Extract the [X, Y] coordinate from the center of the cell holding the provided text.  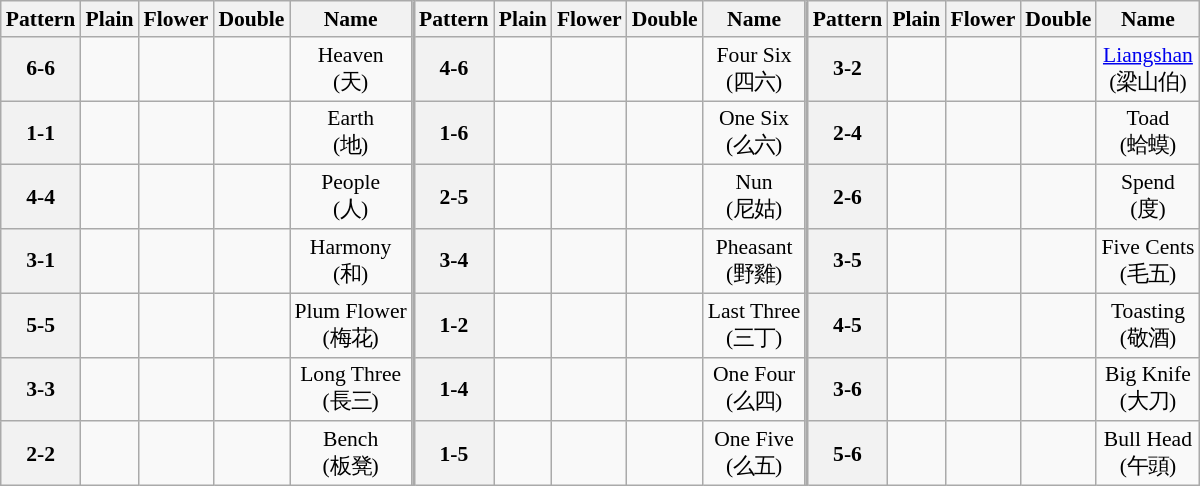
One Four(么四) [754, 389]
Plum Flower(梅花) [351, 325]
4-6 [454, 69]
1-5 [454, 454]
1-1 [41, 133]
One Six(么六) [754, 133]
1-6 [454, 133]
People(人) [351, 197]
Four Six(四六) [754, 69]
3-5 [848, 261]
Spend(度) [1148, 197]
3-3 [41, 389]
3-6 [848, 389]
One Five(么五) [754, 454]
Big Knife(大刀) [1148, 389]
2-5 [454, 197]
6-6 [41, 69]
Heaven(天) [351, 69]
Harmony(和) [351, 261]
Toad(蛤蟆) [1148, 133]
4-4 [41, 197]
Liangshan(梁山伯) [1148, 69]
1-4 [454, 389]
Bull Head(午頭) [1148, 454]
Long Three(長三) [351, 389]
Earth(地) [351, 133]
Bench(板凳) [351, 454]
4-5 [848, 325]
Five Cents(毛五) [1148, 261]
3-4 [454, 261]
1-2 [454, 325]
2-2 [41, 454]
5-6 [848, 454]
3-1 [41, 261]
Pheasant(野雞) [754, 261]
2-4 [848, 133]
3-2 [848, 69]
Last Three(三丁) [754, 325]
Nun(尼姑) [754, 197]
5-5 [41, 325]
2-6 [848, 197]
Toasting(敬酒) [1148, 325]
